Detect which cell encompasses the target text, then output its (x, y) center coordinate. 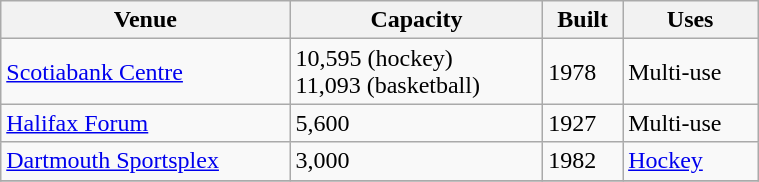
Dartmouth Sportsplex (146, 161)
Capacity (416, 20)
Hockey (690, 161)
3,000 (416, 161)
Uses (690, 20)
Venue (146, 20)
Scotiabank Centre (146, 72)
10,595 (hockey)11,093 (basketball) (416, 72)
5,600 (416, 123)
1927 (583, 123)
1982 (583, 161)
1978 (583, 72)
Halifax Forum (146, 123)
Built (583, 20)
